Provide the (x, y) coordinate of the cell's center where the given text is located.  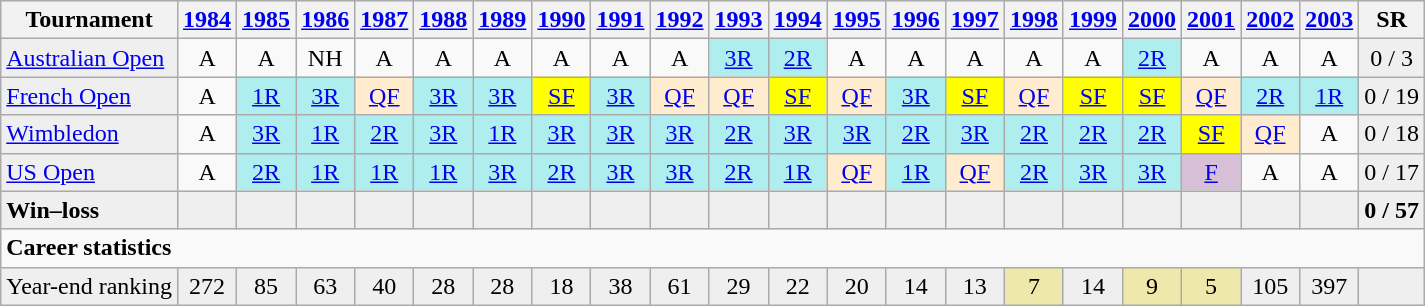
0 / 3 (1392, 58)
38 (620, 286)
SR (1392, 20)
Australian Open (90, 58)
French Open (90, 96)
1990 (562, 20)
2002 (1270, 20)
0 / 18 (1392, 134)
40 (384, 286)
NH (326, 58)
9 (1152, 286)
5 (1212, 286)
397 (1330, 286)
1996 (916, 20)
US Open (90, 172)
1991 (620, 20)
1988 (444, 20)
63 (326, 286)
F (1212, 172)
13 (974, 286)
85 (266, 286)
1994 (798, 20)
2003 (1330, 20)
Wimbledon (90, 134)
0 / 19 (1392, 96)
61 (680, 286)
29 (738, 286)
2001 (1212, 20)
7 (1034, 286)
0 / 57 (1392, 210)
22 (798, 286)
1986 (326, 20)
Year-end ranking (90, 286)
Win–loss (90, 210)
Tournament (90, 20)
1993 (738, 20)
1985 (266, 20)
Career statistics (713, 248)
1989 (502, 20)
1999 (1092, 20)
1992 (680, 20)
18 (562, 286)
105 (1270, 286)
1997 (974, 20)
2000 (1152, 20)
1987 (384, 20)
0 / 17 (1392, 172)
272 (208, 286)
1984 (208, 20)
20 (856, 286)
1995 (856, 20)
1998 (1034, 20)
